Determine the (X, Y) coordinate at the center of the cell enclosing the given text.  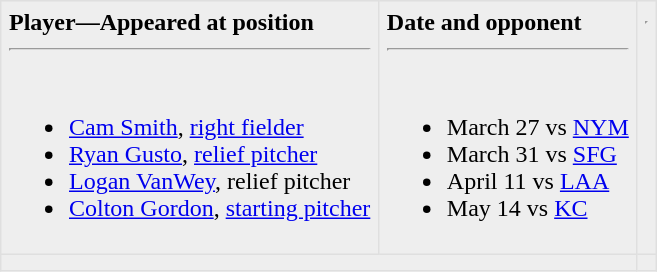
Date and opponent March 27 vs NYMMarch 31 vs SFGApril 11 vs LAAMay 14 vs KC (508, 128)
Player—Appeared at position Cam Smith, right fielderRyan Gusto, relief pitcherLogan VanWey, relief pitcherColton Gordon, starting pitcher (190, 128)
